For the text-containing cell, return its midpoint in [x, y] coordinate format. 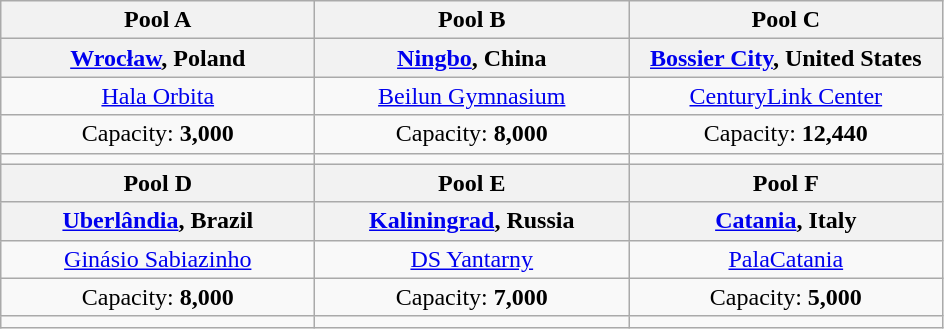
Capacity: 5,000 [786, 297]
Bossier City, United States [786, 58]
Pool D [158, 183]
Pool C [786, 20]
Uberlândia, Brazil [158, 221]
PalaCatania [786, 259]
CenturyLink Center [786, 96]
DS Yantarny [472, 259]
Capacity: 7,000 [472, 297]
Capacity: 3,000 [158, 134]
Pool A [158, 20]
Ningbo, China [472, 58]
Wrocław, Poland [158, 58]
Catania, Italy [786, 221]
Hala Orbita [158, 96]
Beilun Gymnasium [472, 96]
Pool F [786, 183]
Capacity: 12,440 [786, 134]
Pool E [472, 183]
Kaliningrad, Russia [472, 221]
Pool B [472, 20]
Ginásio Sabiazinho [158, 259]
